Search for the cell housing the specified text and yield its [x, y] center coordinate. 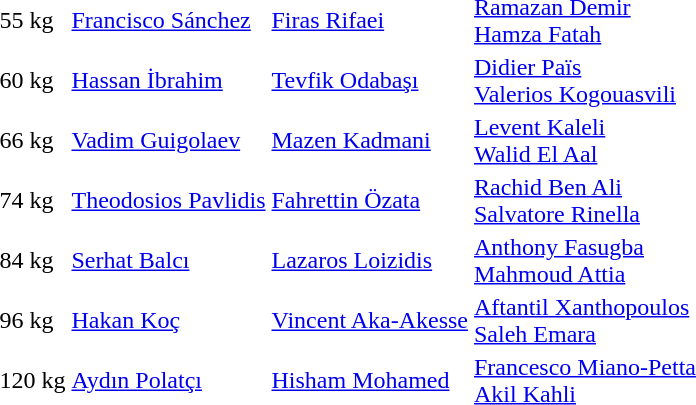
Vincent Aka-Akesse [370, 320]
Tevfik Odabaşı [370, 80]
Hassan İbrahim [168, 80]
Hakan Koç [168, 320]
Mazen Kadmani [370, 140]
Lazaros Loizidis [370, 260]
Vadim Guigolaev [168, 140]
Fahrettin Özata [370, 200]
Serhat Balcı [168, 260]
Theodosios Pavlidis [168, 200]
